Return the [X, Y] coordinate for the center point of the cell that contains the specified text.  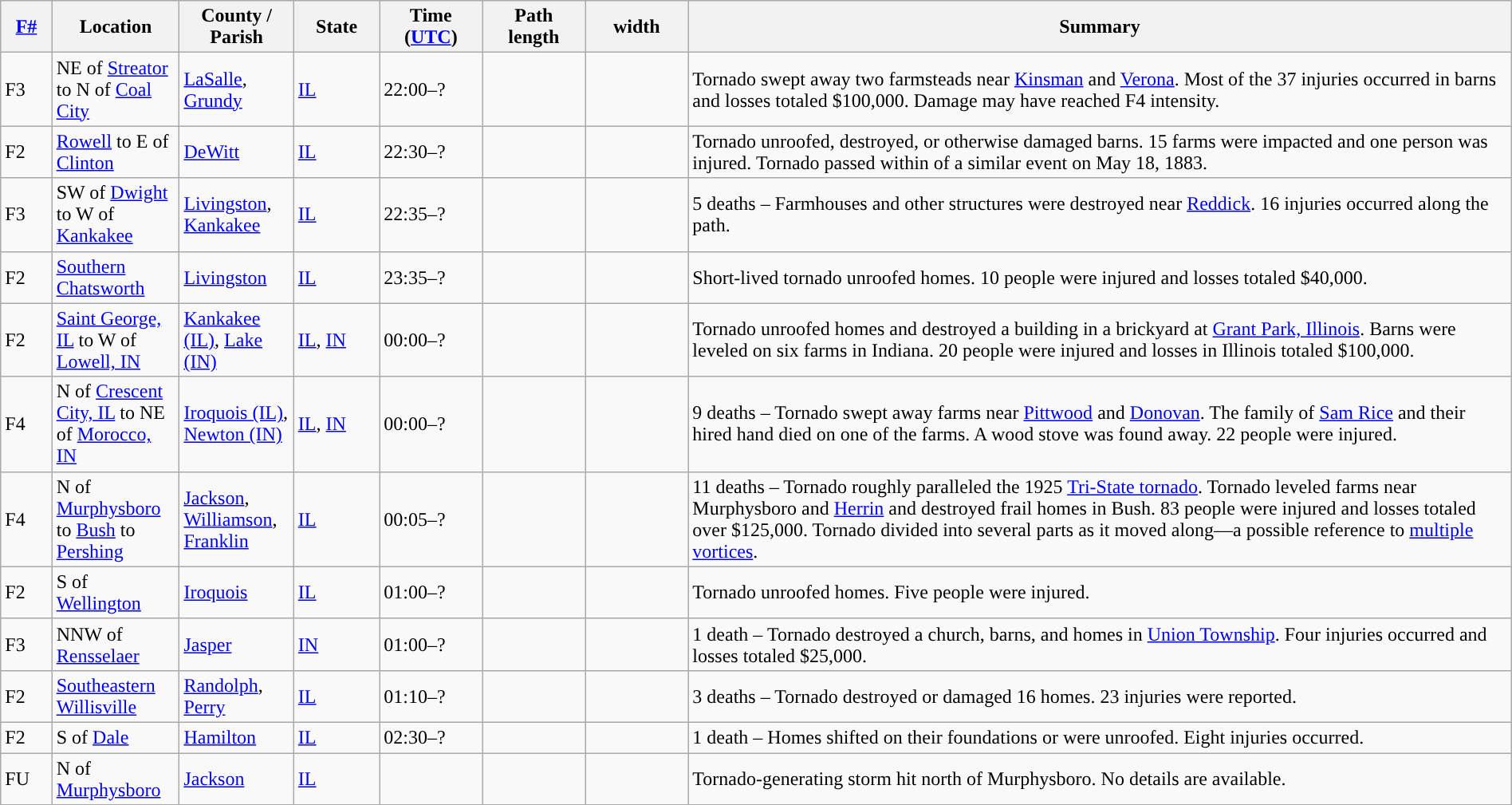
F# [26, 27]
Iroquois [236, 592]
Kankakee (IL), Lake (IN) [236, 340]
Jackson, Williamson, Franklin [236, 519]
S of Wellington [116, 592]
N of Crescent City, IL to NE of Morocco, IN [116, 424]
IN [337, 645]
FU [26, 779]
SW of Dwight to W of Kankakee [116, 215]
N of Murphysboro to Bush to Pershing [116, 519]
Time (UTC) [431, 27]
22:00–? [431, 89]
width [636, 27]
Summary [1100, 27]
Saint George, IL to W of Lowell, IN [116, 340]
22:30–? [431, 152]
Jasper [236, 645]
S of Dale [116, 737]
Tornado-generating storm hit north of Murphysboro. No details are available. [1100, 779]
LaSalle, Grundy [236, 89]
Southeastern Willisville [116, 696]
Randolph, Perry [236, 696]
Southern Chatsworth [116, 278]
State [337, 27]
Location [116, 27]
DeWitt [236, 152]
NNW of Rensselaer [116, 645]
01:10–? [431, 696]
Tornado unroofed homes. Five people were injured. [1100, 592]
Jackson [236, 779]
Path length [534, 27]
3 deaths – Tornado destroyed or damaged 16 homes. 23 injuries were reported. [1100, 696]
02:30–? [431, 737]
County / Parish [236, 27]
22:35–? [431, 215]
N of Murphysboro [116, 779]
5 deaths – Farmhouses and other structures were destroyed near Reddick. 16 injuries occurred along the path. [1100, 215]
Iroquois (IL), Newton (IN) [236, 424]
Rowell to E of Clinton [116, 152]
23:35–? [431, 278]
Short-lived tornado unroofed homes. 10 people were injured and losses totaled $40,000. [1100, 278]
1 death – Homes shifted on their foundations or were unroofed. Eight injuries occurred. [1100, 737]
NE of Streator to N of Coal City [116, 89]
Hamilton [236, 737]
1 death – Tornado destroyed a church, barns, and homes in Union Township. Four injuries occurred and losses totaled $25,000. [1100, 645]
00:05–? [431, 519]
Livingston, Kankakee [236, 215]
Livingston [236, 278]
